Output the [X, Y] coordinate of the center of the cell containing the given text.  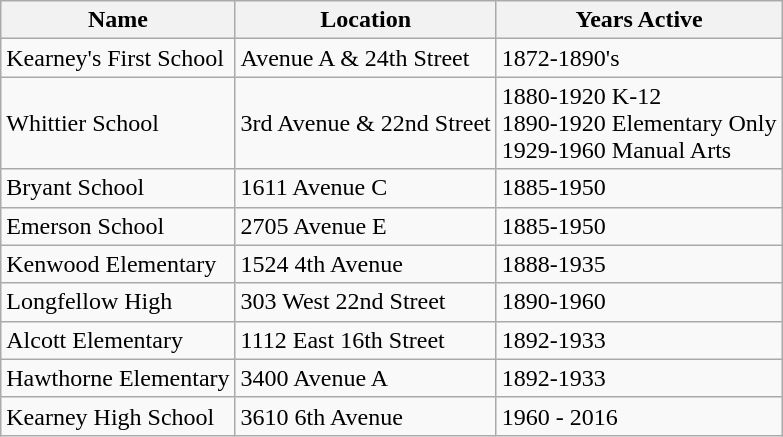
Years Active [639, 20]
Whittier School [118, 123]
1872-1890's [639, 58]
1112 East 16th Street [366, 340]
Hawthorne Elementary [118, 378]
Alcott Elementary [118, 340]
303 West 22nd Street [366, 302]
1524 4th Avenue [366, 264]
1611 Avenue C [366, 188]
Location [366, 20]
1890-1960 [639, 302]
1960 - 2016 [639, 416]
3rd Avenue & 22nd Street [366, 123]
Kearney High School [118, 416]
Emerson School [118, 226]
Avenue A & 24th Street [366, 58]
3400 Avenue A [366, 378]
1888-1935 [639, 264]
Kearney's First School [118, 58]
3610 6th Avenue [366, 416]
Name [118, 20]
2705 Avenue E [366, 226]
Longfellow High [118, 302]
Bryant School [118, 188]
1880-1920 K-121890-1920 Elementary Only1929-1960 Manual Arts [639, 123]
Kenwood Elementary [118, 264]
